Pinpoint the cell where the given text exists, returning its [x, y] midpoint coordinate. 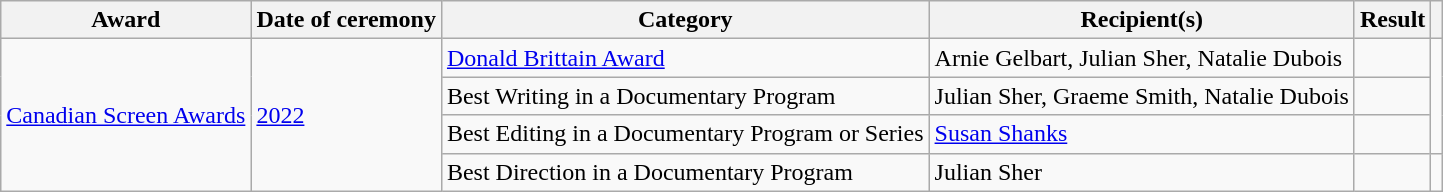
Arnie Gelbart, Julian Sher, Natalie Dubois [1142, 58]
Date of ceremony [346, 20]
Julian Sher [1142, 172]
Julian Sher, Graeme Smith, Natalie Dubois [1142, 96]
Best Writing in a Documentary Program [685, 96]
Best Editing in a Documentary Program or Series [685, 134]
Canadian Screen Awards [126, 115]
Award [126, 20]
2022 [346, 115]
Category [685, 20]
Donald Brittain Award [685, 58]
Best Direction in a Documentary Program [685, 172]
Recipient(s) [1142, 20]
Susan Shanks [1142, 134]
Result [1392, 20]
